From the cell containing the given text, extract its center point as (x, y) coordinate. 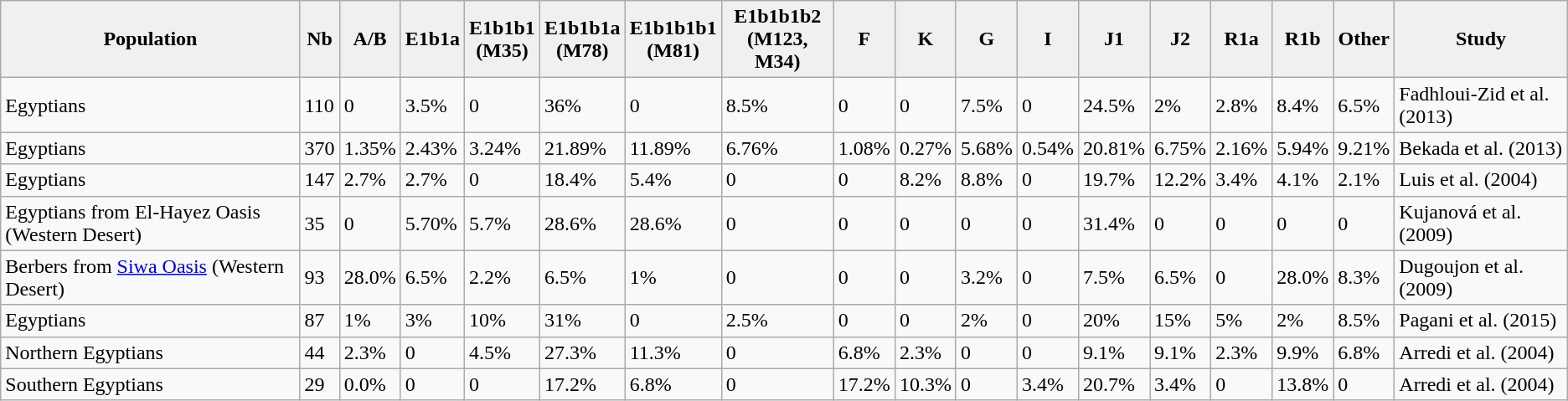
1.35% (370, 148)
5.70% (432, 223)
3.5% (432, 105)
6.76% (777, 148)
A/B (370, 39)
35 (320, 223)
31% (582, 321)
K (925, 39)
8.4% (1303, 105)
3.2% (987, 278)
24.5% (1114, 105)
E1b1a (432, 39)
Population (151, 39)
31.4% (1114, 223)
5.4% (673, 180)
5.7% (503, 223)
Luis et al. (2004) (1481, 180)
3% (432, 321)
Bekada et al. (2013) (1481, 148)
5% (1241, 321)
3.24% (503, 148)
8.3% (1364, 278)
13.8% (1303, 384)
2.5% (777, 321)
10% (503, 321)
147 (320, 180)
E1b1b1b2(M123, M34) (777, 39)
36% (582, 105)
20.7% (1114, 384)
Kujanová et al. (2009) (1481, 223)
19.7% (1114, 180)
370 (320, 148)
4.1% (1303, 180)
Nb (320, 39)
Berbers from Siwa Oasis (Western Desert) (151, 278)
8.2% (925, 180)
G (987, 39)
Southern Egyptians (151, 384)
12.2% (1181, 180)
0.0% (370, 384)
0.54% (1047, 148)
Other (1364, 39)
2.2% (503, 278)
9.21% (1364, 148)
2.16% (1241, 148)
110 (320, 105)
Fadhloui-Zid et al. (2013) (1481, 105)
20.81% (1114, 148)
18.4% (582, 180)
Pagani et al. (2015) (1481, 321)
44 (320, 352)
5.68% (987, 148)
29 (320, 384)
J1 (1114, 39)
15% (1181, 321)
2.43% (432, 148)
I (1047, 39)
E1b1b1a(M78) (582, 39)
Study (1481, 39)
4.5% (503, 352)
1.08% (864, 148)
2.1% (1364, 180)
11.89% (673, 148)
27.3% (582, 352)
0.27% (925, 148)
21.89% (582, 148)
Egyptians from El-Hayez Oasis (Western Desert) (151, 223)
J2 (1181, 39)
Dugoujon et al. (2009) (1481, 278)
Northern Egyptians (151, 352)
11.3% (673, 352)
10.3% (925, 384)
R1a (1241, 39)
20% (1114, 321)
5.94% (1303, 148)
8.8% (987, 180)
R1b (1303, 39)
9.9% (1303, 352)
E1b1b1(M35) (503, 39)
87 (320, 321)
6.75% (1181, 148)
2.8% (1241, 105)
F (864, 39)
E1b1b1b1(M81) (673, 39)
93 (320, 278)
